Provide the (X, Y) coordinate of the cell's center where the given text is located.  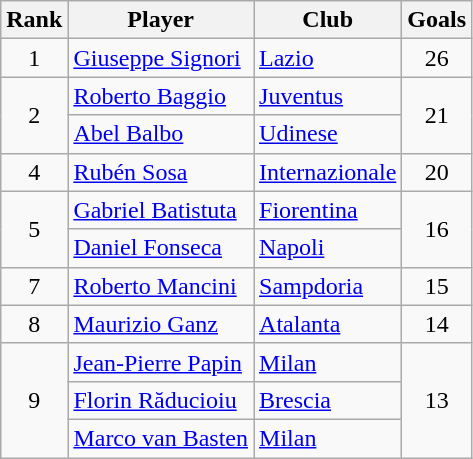
Roberto Mancini (161, 286)
14 (437, 324)
Sampdoria (328, 286)
Florin Răducioiu (161, 400)
26 (437, 58)
Jean-Pierre Papin (161, 362)
Rank (34, 20)
Player (161, 20)
13 (437, 400)
Giuseppe Signori (161, 58)
5 (34, 229)
2 (34, 115)
Udinese (328, 134)
Lazio (328, 58)
1 (34, 58)
15 (437, 286)
Club (328, 20)
Goals (437, 20)
4 (34, 172)
Juventus (328, 96)
Rubén Sosa (161, 172)
Abel Balbo (161, 134)
Marco van Basten (161, 438)
9 (34, 400)
Roberto Baggio (161, 96)
Atalanta (328, 324)
20 (437, 172)
Fiorentina (328, 210)
21 (437, 115)
Internazionale (328, 172)
16 (437, 229)
Maurizio Ganz (161, 324)
8 (34, 324)
Brescia (328, 400)
7 (34, 286)
Daniel Fonseca (161, 248)
Gabriel Batistuta (161, 210)
Napoli (328, 248)
